Find where the given text appears and provide that cell's center as [x, y] coordinate. 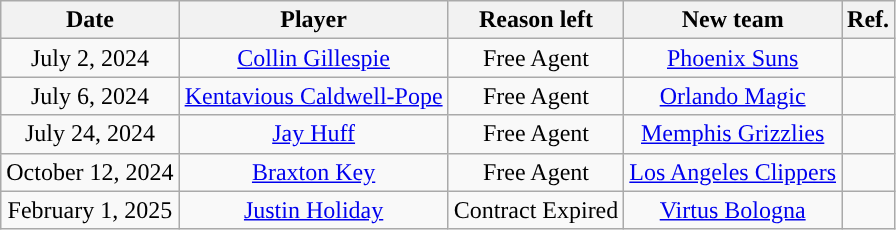
Kentavious Caldwell-Pope [314, 96]
Contract Expired [536, 210]
Player [314, 20]
July 24, 2024 [90, 134]
July 6, 2024 [90, 96]
February 1, 2025 [90, 210]
July 2, 2024 [90, 58]
Los Angeles Clippers [733, 172]
Ref. [868, 20]
Jay Huff [314, 134]
Date [90, 20]
Orlando Magic [733, 96]
Phoenix Suns [733, 58]
Memphis Grizzlies [733, 134]
Virtus Bologna [733, 210]
New team [733, 20]
Braxton Key [314, 172]
Reason left [536, 20]
Collin Gillespie [314, 58]
October 12, 2024 [90, 172]
Justin Holiday [314, 210]
